Return (X, Y) of the center of cell containing provided text 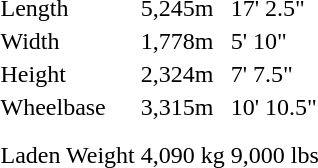
3,315m (182, 107)
1,778m (182, 41)
2,324m (182, 74)
